Search for the cell housing the specified text and yield its [x, y] center coordinate. 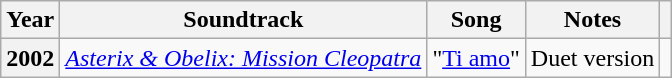
"Ti amo" [476, 58]
2002 [30, 58]
Song [476, 20]
Duet version [592, 58]
Soundtrack [244, 20]
Notes [592, 20]
Year [30, 20]
Asterix & Obelix: Mission Cleopatra [244, 58]
